Scan for the cell matching the given text and deliver its (x, y) coordinate at center. 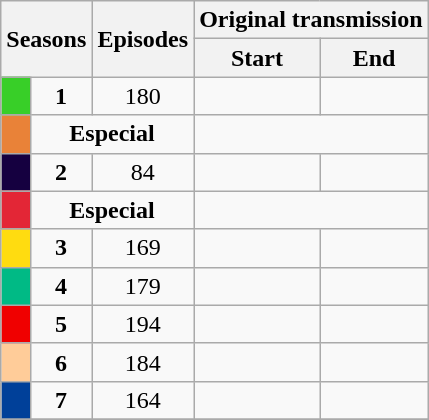
7 (61, 400)
End (374, 58)
5 (61, 324)
3 (61, 248)
Seasons (46, 39)
Original transmission (311, 20)
180 (143, 96)
1 (61, 96)
169 (143, 248)
4 (61, 286)
194 (143, 324)
6 (61, 362)
164 (143, 400)
179 (143, 286)
184 (143, 362)
Episodes (143, 39)
84 (143, 172)
Start (258, 58)
2 (61, 172)
